Output the (x, y) coordinate of the center of the cell containing the given text.  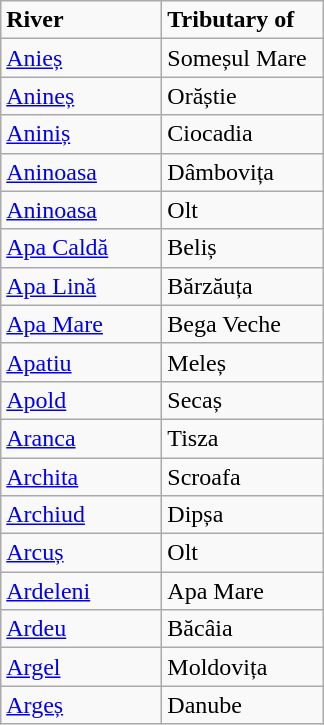
River (82, 20)
Archita (82, 477)
Dâmbovița (242, 172)
Aniniș (82, 134)
Apold (82, 400)
Apa Caldă (82, 248)
Argel (82, 667)
Apa Lină (82, 286)
Ciocadia (242, 134)
Orăștie (242, 96)
Archiud (82, 515)
Apatiu (82, 362)
Ardeleni (82, 591)
Argeș (82, 705)
Tributary of (242, 20)
Beliș (242, 248)
Moldovița (242, 667)
Secaș (242, 400)
Danube (242, 705)
Tisza (242, 438)
Scroafa (242, 477)
Băcâia (242, 629)
Someșul Mare (242, 58)
Aranca (82, 438)
Anineș (82, 96)
Ardeu (82, 629)
Bega Veche (242, 324)
Dipșa (242, 515)
Anieș (82, 58)
Arcuș (82, 553)
Meleș (242, 362)
Bărzăuța (242, 286)
